From the cell containing the given text, extract its center point as [x, y] coordinate. 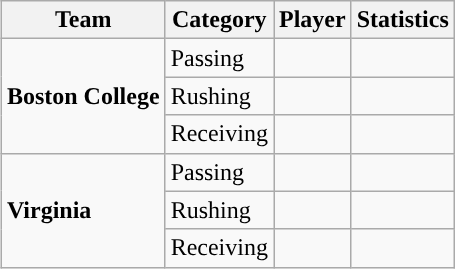
Category [219, 20]
Boston College [83, 96]
Virginia [83, 210]
Team [83, 20]
Player [313, 20]
Statistics [402, 20]
